Return the (X, Y) coordinate for the center point of the cell that contains the specified text.  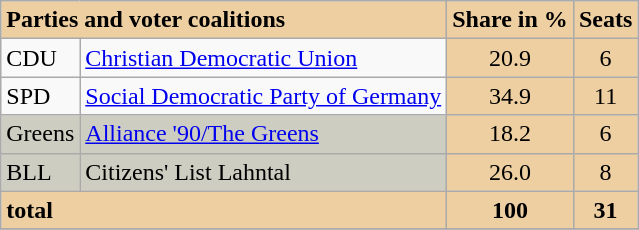
26.0 (510, 172)
8 (605, 172)
total (224, 210)
31 (605, 210)
Citizens' List Lahntal (264, 172)
Christian Democratic Union (264, 58)
18.2 (510, 134)
11 (605, 96)
100 (510, 210)
Alliance '90/The Greens (264, 134)
Social Democratic Party of Germany (264, 96)
Greens (40, 134)
CDU (40, 58)
Parties and voter coalitions (224, 20)
Seats (605, 20)
Share in % (510, 20)
34.9 (510, 96)
SPD (40, 96)
BLL (40, 172)
20.9 (510, 58)
